Locate the cell with the specified text and output its [X, Y] center coordinate. 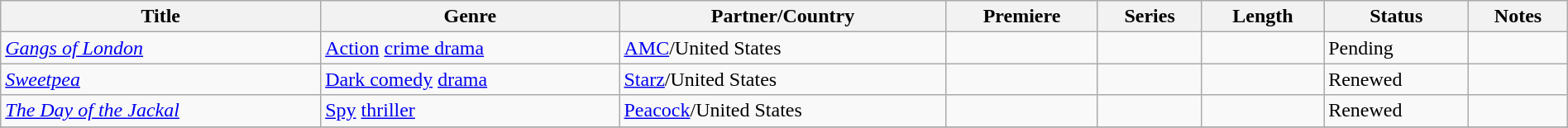
Status [1396, 17]
Action crime drama [470, 48]
Sweetpea [160, 79]
Peacock/United States [782, 111]
Dark comedy drama [470, 79]
AMC/United States [782, 48]
Title [160, 17]
Pending [1396, 48]
Notes [1518, 17]
Premiere [1022, 17]
Partner/Country [782, 17]
Gangs of London [160, 48]
Starz/United States [782, 79]
Genre [470, 17]
The Day of the Jackal [160, 111]
Series [1150, 17]
Spy thriller [470, 111]
Length [1262, 17]
